Provide the [x, y] coordinate of the cell's center where the given text is located.  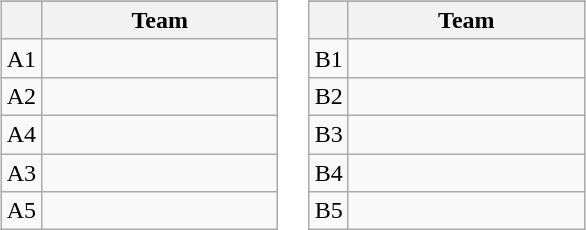
A5 [21, 211]
B2 [328, 96]
A1 [21, 58]
B1 [328, 58]
A3 [21, 173]
B4 [328, 173]
B5 [328, 211]
A2 [21, 96]
A4 [21, 134]
B3 [328, 134]
